Return [x, y] of the center of cell containing provided text 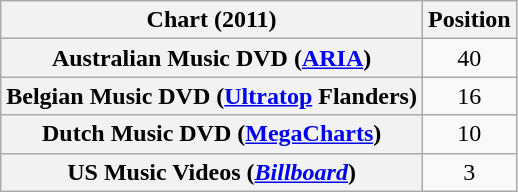
Position [469, 20]
3 [469, 172]
40 [469, 58]
US Music Videos (Billboard) [212, 172]
Australian Music DVD (ARIA) [212, 58]
Belgian Music DVD (Ultratop Flanders) [212, 96]
Chart (2011) [212, 20]
10 [469, 134]
Dutch Music DVD (MegaCharts) [212, 134]
16 [469, 96]
